Locate the cell with the specified text and output its [x, y] center coordinate. 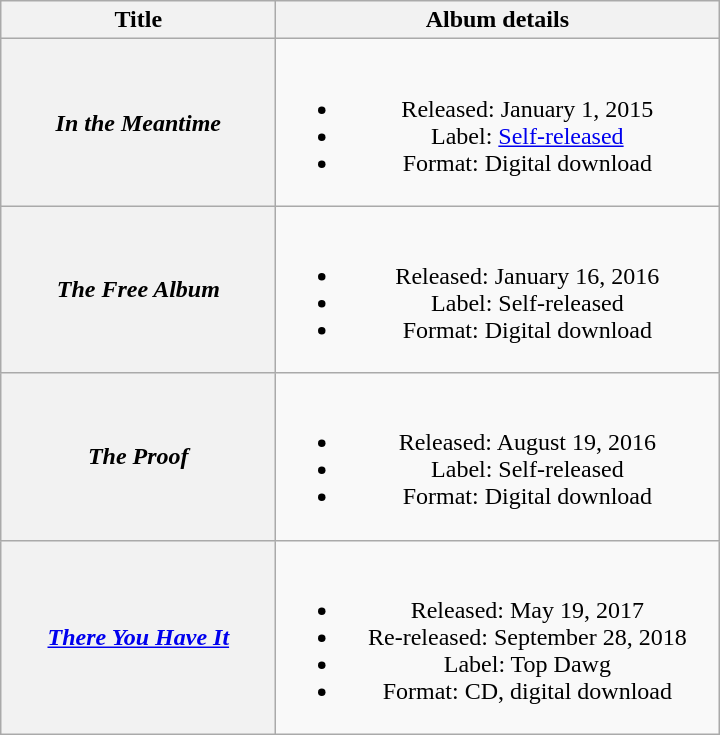
The Free Album [138, 290]
The Proof [138, 456]
Released: January 1, 2015Label: Self-releasedFormat: Digital download [498, 122]
There You Have It [138, 637]
Released: August 19, 2016Label: Self-releasedFormat: Digital download [498, 456]
Released: May 19, 2017Re-released: September 28, 2018Label: Top DawgFormat: CD, digital download [498, 637]
Released: January 16, 2016Label: Self-releasedFormat: Digital download [498, 290]
Title [138, 20]
In the Meantime [138, 122]
Album details [498, 20]
